Detect which cell encompasses the target text, then output its [X, Y] center coordinate. 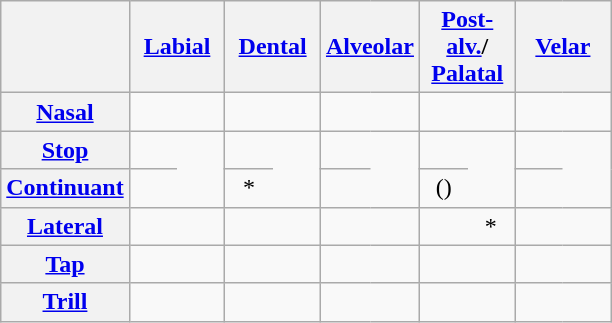
Dental [273, 47]
Alveolar [370, 47]
Labial [177, 47]
Velar [563, 47]
Stop [65, 150]
() [443, 188]
Continuant [65, 188]
Lateral [65, 226]
Nasal [65, 112]
Tap [65, 264]
Post-alv./Palatal [467, 47]
Trill [65, 302]
